Locate the cell with the specified text and output its [X, Y] center coordinate. 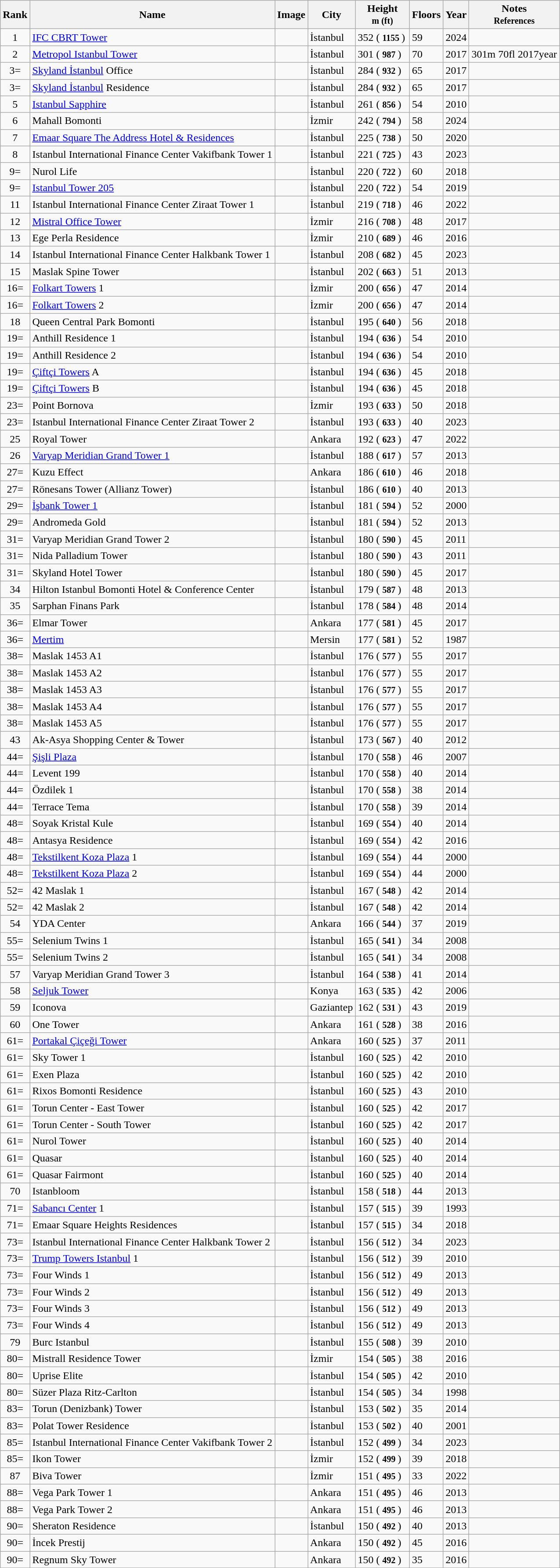
Nida Palladium Tower [152, 556]
Folkart Towers 1 [152, 288]
Torun Center - East Tower [152, 1108]
Tekstilkent Koza Plaza 2 [152, 874]
Skyland İstanbul Office [152, 71]
210 ( 689 ) [383, 238]
8 [15, 154]
Emaar Square The Address Hotel & Residences [152, 138]
Istanbul International Finance Center Vakifbank Tower 2 [152, 1442]
87 [15, 1476]
2006 [456, 991]
2012 [456, 740]
Exen Plaza [152, 1074]
Quasar Fairmont [152, 1175]
Name [152, 15]
Trump Towers Istanbul 1 [152, 1258]
Sheraton Residence [152, 1526]
15 [15, 272]
IFC CBRT Tower [152, 37]
Iconova [152, 1007]
12 [15, 221]
YDA Center [152, 924]
178 ( 584 ) [383, 606]
Seljuk Tower [152, 991]
Mistral Office Tower [152, 221]
Sky Tower 1 [152, 1058]
173 ( 567 ) [383, 740]
Konya [332, 991]
Selenium Twins 2 [152, 957]
Çiftçi Towers A [152, 372]
Ikon Tower [152, 1459]
166 ( 544 ) [383, 924]
Torun (Denizbank) Tower [152, 1409]
Sabancı Center 1 [152, 1208]
Ak-Asya Shopping Center & Tower [152, 740]
261 ( 856 ) [383, 104]
Istanbloom [152, 1191]
33 [426, 1476]
155 ( 508 ) [383, 1342]
One Tower [152, 1024]
14 [15, 255]
219 ( 718 ) [383, 204]
Varyap Meridian Grand Tower 2 [152, 539]
11 [15, 204]
Portakal Çiçeği Tower [152, 1041]
5 [15, 104]
188 ( 617 ) [383, 455]
Istanbul International Finance Center Halkbank Tower 1 [152, 255]
2020 [456, 138]
221 ( 725 ) [383, 154]
Istanbul International Finance Center Ziraat Tower 2 [152, 422]
51 [426, 272]
Vega Park Tower 2 [152, 1509]
Rank [15, 15]
164 ( 538 ) [383, 974]
Andromeda Gold [152, 523]
Folkart Towers 2 [152, 305]
Gaziantep [332, 1007]
Maslak Spine Tower [152, 272]
Maslak 1453 A1 [152, 656]
161 ( 528 ) [383, 1024]
195 ( 640 ) [383, 322]
Selenium Twins 1 [152, 940]
Süzer Plaza Ritz-Carlton [152, 1392]
İncek Prestij [152, 1543]
Anthill Residence 2 [152, 355]
192 ( 623 ) [383, 439]
Istanbul International Finance Center Vakifbank Tower 1 [152, 154]
Çiftçi Towers B [152, 388]
Regnum Sky Tower [152, 1560]
Maslak 1453 A4 [152, 706]
Vega Park Tower 1 [152, 1492]
56 [426, 322]
City [332, 15]
Sarphan Finans Park [152, 606]
352 ( 1155 ) [383, 37]
Mahall Bomonti [152, 121]
Four Winds 1 [152, 1275]
Emaar Square Heights Residences [152, 1225]
Royal Tower [152, 439]
1993 [456, 1208]
Quasar [152, 1158]
Four Winds 2 [152, 1292]
Varyap Meridian Grand Tower 1 [152, 455]
Nurol Tower [152, 1141]
41 [426, 974]
Kuzu Effect [152, 472]
163 ( 535 ) [383, 991]
Mersin [332, 639]
Four Winds 4 [152, 1325]
7 [15, 138]
79 [15, 1342]
Nurol Life [152, 171]
162 ( 531 ) [383, 1007]
Metropol Istanbul Tower [152, 54]
2001 [456, 1426]
Floors [426, 15]
Skyland İstanbul Residence [152, 87]
179 ( 587 ) [383, 589]
2007 [456, 756]
Skyland Hotel Tower [152, 573]
NotesReferences [514, 15]
Rixos Bomonti Residence [152, 1091]
26 [15, 455]
Torun Center - South Tower [152, 1125]
Anthill Residence 1 [152, 338]
İşbank Tower 1 [152, 506]
Özdilek 1 [152, 790]
Terrace Tema [152, 807]
1998 [456, 1392]
Levent 199 [152, 773]
Varyap Meridian Grand Tower 3 [152, 974]
Istanbul International Finance Center Ziraat Tower 1 [152, 204]
Istanbul Tower 205 [152, 188]
Point Bornova [152, 405]
301m 70fl 2017year [514, 54]
Mertim [152, 639]
Image [292, 15]
Hilton Istanbul Bomonti Hotel & Conference Center [152, 589]
Maslak 1453 A5 [152, 723]
13 [15, 238]
242 ( 794 ) [383, 121]
1987 [456, 639]
Antasya Residence [152, 840]
Uprise Elite [152, 1376]
2 [15, 54]
Elmar Tower [152, 623]
202 ( 663 ) [383, 272]
Soyak Kristal Kule [152, 824]
18 [15, 322]
Four Winds 3 [152, 1309]
Biva Tower [152, 1476]
301 ( 987 ) [383, 54]
Polat Tower Residence [152, 1426]
Tekstilkent Koza Plaza 1 [152, 857]
6 [15, 121]
216 ( 708 ) [383, 221]
Ege Perla Residence [152, 238]
158 ( 518 ) [383, 1191]
Maslak 1453 A3 [152, 690]
208 ( 682 ) [383, 255]
Mistrall Residence Tower [152, 1359]
42 Maslak 1 [152, 890]
Rönesans Tower (Allianz Tower) [152, 489]
Year [456, 15]
Burc Istanbul [152, 1342]
Queen Central Park Bomonti [152, 322]
225 ( 738 ) [383, 138]
Istanbul International Finance Center Halkbank Tower 2 [152, 1241]
Heightm (ft) [383, 15]
Şişli Plaza [152, 756]
25 [15, 439]
1 [15, 37]
Istanbul Sapphire [152, 104]
42 Maslak 2 [152, 907]
Maslak 1453 A2 [152, 673]
